Extract the [X, Y] coordinate from the center of the cell holding the provided text.  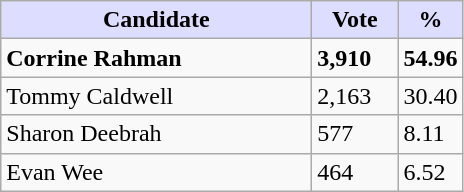
Candidate [156, 20]
6.52 [430, 172]
2,163 [355, 96]
Corrine Rahman [156, 58]
577 [355, 134]
Vote [355, 20]
Sharon Deebrah [156, 134]
464 [355, 172]
8.11 [430, 134]
% [430, 20]
Evan Wee [156, 172]
30.40 [430, 96]
3,910 [355, 58]
54.96 [430, 58]
Tommy Caldwell [156, 96]
